From the cell containing the given text, extract its center point as [X, Y] coordinate. 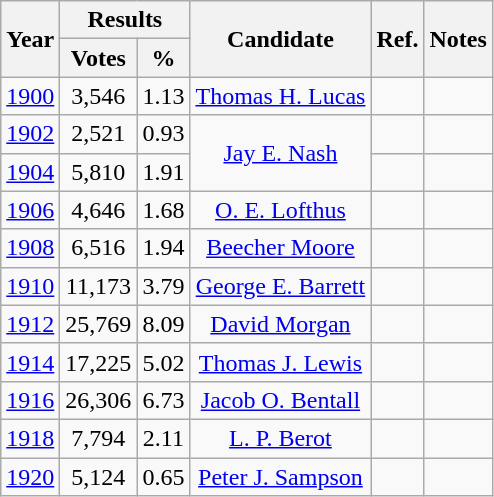
6.73 [164, 400]
1.94 [164, 248]
Peter J. Sampson [280, 477]
% [164, 58]
1904 [30, 172]
Ref. [398, 39]
Beecher Moore [280, 248]
25,769 [98, 324]
Notes [458, 39]
Jacob O. Bentall [280, 400]
26,306 [98, 400]
1900 [30, 96]
17,225 [98, 362]
1918 [30, 438]
David Morgan [280, 324]
1906 [30, 210]
1916 [30, 400]
5,810 [98, 172]
1902 [30, 134]
Jay E. Nash [280, 153]
1910 [30, 286]
O. E. Lofthus [280, 210]
Candidate [280, 39]
0.93 [164, 134]
5.02 [164, 362]
8.09 [164, 324]
3,546 [98, 96]
1914 [30, 362]
George E. Barrett [280, 286]
Results [125, 20]
5,124 [98, 477]
7,794 [98, 438]
1920 [30, 477]
4,646 [98, 210]
Thomas H. Lucas [280, 96]
11,173 [98, 286]
1908 [30, 248]
0.65 [164, 477]
Votes [98, 58]
2,521 [98, 134]
2.11 [164, 438]
Thomas J. Lewis [280, 362]
1.68 [164, 210]
1.91 [164, 172]
6,516 [98, 248]
1912 [30, 324]
L. P. Berot [280, 438]
1.13 [164, 96]
Year [30, 39]
3.79 [164, 286]
